Find where the given text appears and provide that cell's center as (X, Y) coordinate. 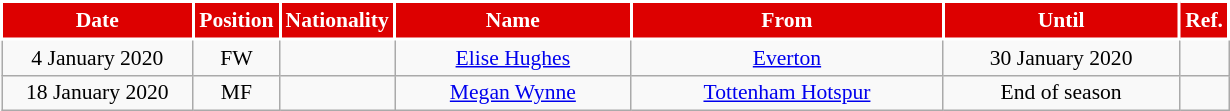
18 January 2020 (98, 93)
Ref. (1204, 20)
End of season (1062, 93)
Elise Hughes (514, 57)
Everton (787, 57)
MF (236, 93)
Tottenham Hotspur (787, 93)
Date (98, 20)
From (787, 20)
Position (236, 20)
4 January 2020 (98, 57)
FW (236, 57)
Nationality (338, 20)
Name (514, 20)
Megan Wynne (514, 93)
Until (1062, 20)
30 January 2020 (1062, 57)
